Scan for the cell matching the given text and deliver its [X, Y] coordinate at center. 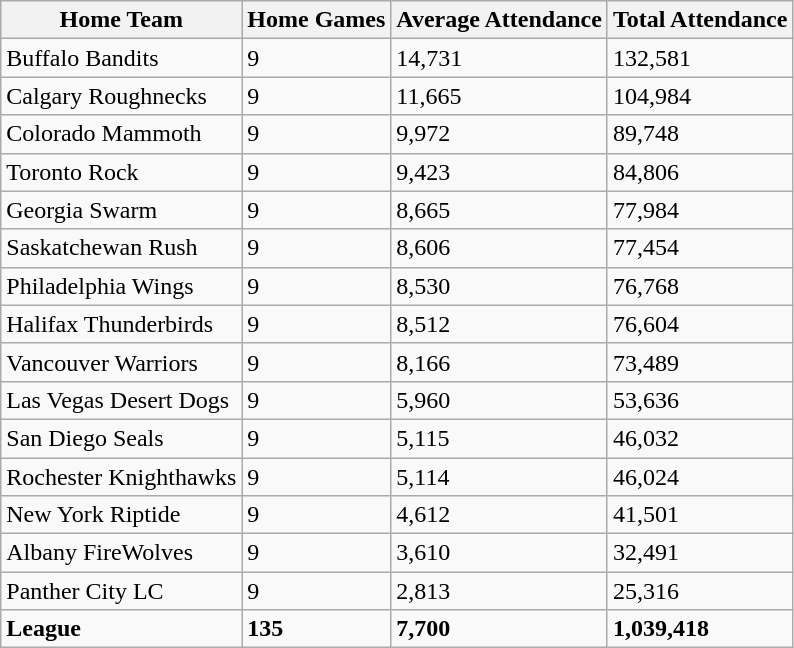
9,423 [500, 172]
8,166 [500, 362]
Average Attendance [500, 20]
77,454 [700, 248]
5,114 [500, 477]
41,501 [700, 515]
Total Attendance [700, 20]
San Diego Seals [122, 438]
77,984 [700, 210]
25,316 [700, 591]
73,489 [700, 362]
5,960 [500, 400]
11,665 [500, 96]
135 [316, 629]
Home Games [316, 20]
3,610 [500, 553]
Georgia Swarm [122, 210]
Philadelphia Wings [122, 286]
Colorado Mammoth [122, 134]
132,581 [700, 58]
32,491 [700, 553]
8,665 [500, 210]
53,636 [700, 400]
8,606 [500, 248]
1,039,418 [700, 629]
76,768 [700, 286]
Saskatchewan Rush [122, 248]
New York Riptide [122, 515]
8,530 [500, 286]
Buffalo Bandits [122, 58]
9,972 [500, 134]
46,032 [700, 438]
Panther City LC [122, 591]
5,115 [500, 438]
104,984 [700, 96]
Home Team [122, 20]
8,512 [500, 324]
Albany FireWolves [122, 553]
Rochester Knighthawks [122, 477]
46,024 [700, 477]
4,612 [500, 515]
Vancouver Warriors [122, 362]
Halifax Thunderbirds [122, 324]
Toronto Rock [122, 172]
Calgary Roughnecks [122, 96]
League [122, 629]
14,731 [500, 58]
2,813 [500, 591]
89,748 [700, 134]
Las Vegas Desert Dogs [122, 400]
7,700 [500, 629]
76,604 [700, 324]
84,806 [700, 172]
